Scan for the cell matching the given text and deliver its (X, Y) coordinate at center. 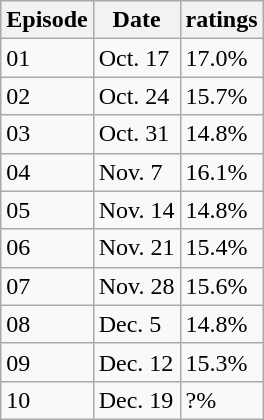
Nov. 28 (136, 286)
09 (47, 362)
Oct. 17 (136, 58)
Dec. 5 (136, 324)
Oct. 31 (136, 134)
Oct. 24 (136, 96)
Nov. 21 (136, 248)
Nov. 14 (136, 210)
01 (47, 58)
Episode (47, 20)
10 (47, 400)
05 (47, 210)
07 (47, 286)
15.4% (222, 248)
Date (136, 20)
15.7% (222, 96)
?% (222, 400)
03 (47, 134)
15.3% (222, 362)
16.1% (222, 172)
15.6% (222, 286)
Nov. 7 (136, 172)
ratings (222, 20)
Dec. 19 (136, 400)
04 (47, 172)
02 (47, 96)
08 (47, 324)
06 (47, 248)
17.0% (222, 58)
Dec. 12 (136, 362)
